Return (X, Y) of the center of cell containing provided text 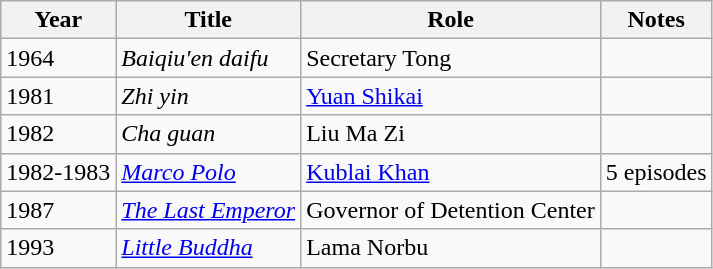
1987 (58, 210)
Baiqiu'en daifu (208, 58)
1993 (58, 248)
1982-1983 (58, 172)
Notes (656, 20)
Marco Polo (208, 172)
Title (208, 20)
1981 (58, 96)
Yuan Shikai (451, 96)
Governor of Detention Center (451, 210)
The Last Emperor (208, 210)
Cha guan (208, 134)
1964 (58, 58)
Lama Norbu (451, 248)
Kublai Khan (451, 172)
Year (58, 20)
Liu Ma Zi (451, 134)
Zhi yin (208, 96)
Role (451, 20)
5 episodes (656, 172)
Little Buddha (208, 248)
1982 (58, 134)
Secretary Tong (451, 58)
